Pinpoint the cell where the given text exists, returning its (X, Y) midpoint coordinate. 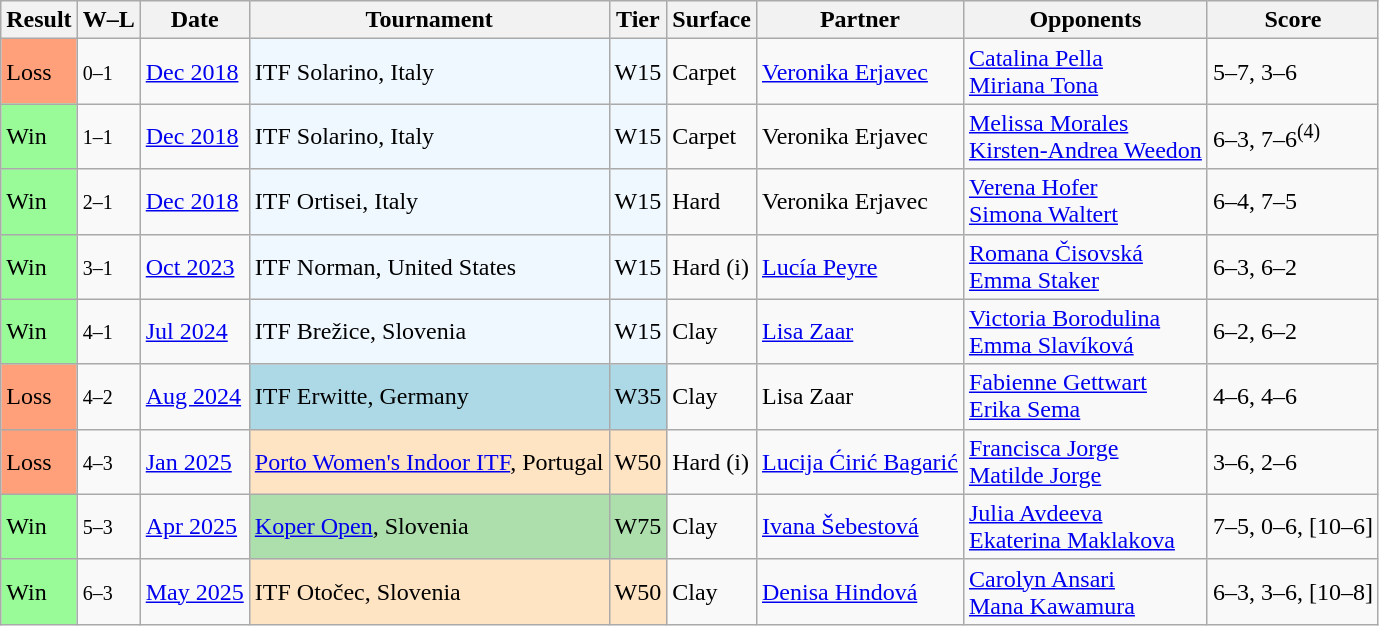
W–L (108, 20)
May 2025 (194, 592)
Aug 2024 (194, 396)
Opponents (1085, 20)
6–3, 6–2 (1292, 266)
Catalina Pella Miriana Tona (1085, 72)
Victoria Borodulina Emma Slavíková (1085, 332)
5–3 (108, 526)
Score (1292, 20)
Verena Hofer Simona Waltert (1085, 202)
Tier (638, 20)
ITF Brežice, Slovenia (429, 332)
Melissa Morales Kirsten-Andrea Weedon (1085, 136)
4–2 (108, 396)
6–4, 7–5 (1292, 202)
Tournament (429, 20)
ITF Ortisei, Italy (429, 202)
ITF Norman, United States (429, 266)
ITF Otočec, Slovenia (429, 592)
Partner (860, 20)
4–1 (108, 332)
6–3 (108, 592)
Romana Čisovská Emma Staker (1085, 266)
Denisa Hindová (860, 592)
4–3 (108, 462)
Carolyn Ansari Mana Kawamura (1085, 592)
6–2, 6–2 (1292, 332)
4–6, 4–6 (1292, 396)
3–1 (108, 266)
3–6, 2–6 (1292, 462)
5–7, 3–6 (1292, 72)
Oct 2023 (194, 266)
Jul 2024 (194, 332)
6–3, 3–6, [10–8] (1292, 592)
W35 (638, 396)
Hard (712, 202)
Date (194, 20)
Result (39, 20)
Apr 2025 (194, 526)
ITF Erwitte, Germany (429, 396)
Jan 2025 (194, 462)
W75 (638, 526)
6–3, 7–6(4) (1292, 136)
Porto Women's Indoor ITF, Portugal (429, 462)
2–1 (108, 202)
Francisca Jorge Matilde Jorge (1085, 462)
7–5, 0–6, [10–6] (1292, 526)
Lucija Ćirić Bagarić (860, 462)
Ivana Šebestová (860, 526)
Koper Open, Slovenia (429, 526)
Julia Avdeeva Ekaterina Maklakova (1085, 526)
Lucía Peyre (860, 266)
Fabienne Gettwart Erika Sema (1085, 396)
Surface (712, 20)
1–1 (108, 136)
0–1 (108, 72)
